Find where the given text appears and provide that cell's center as [x, y] coordinate. 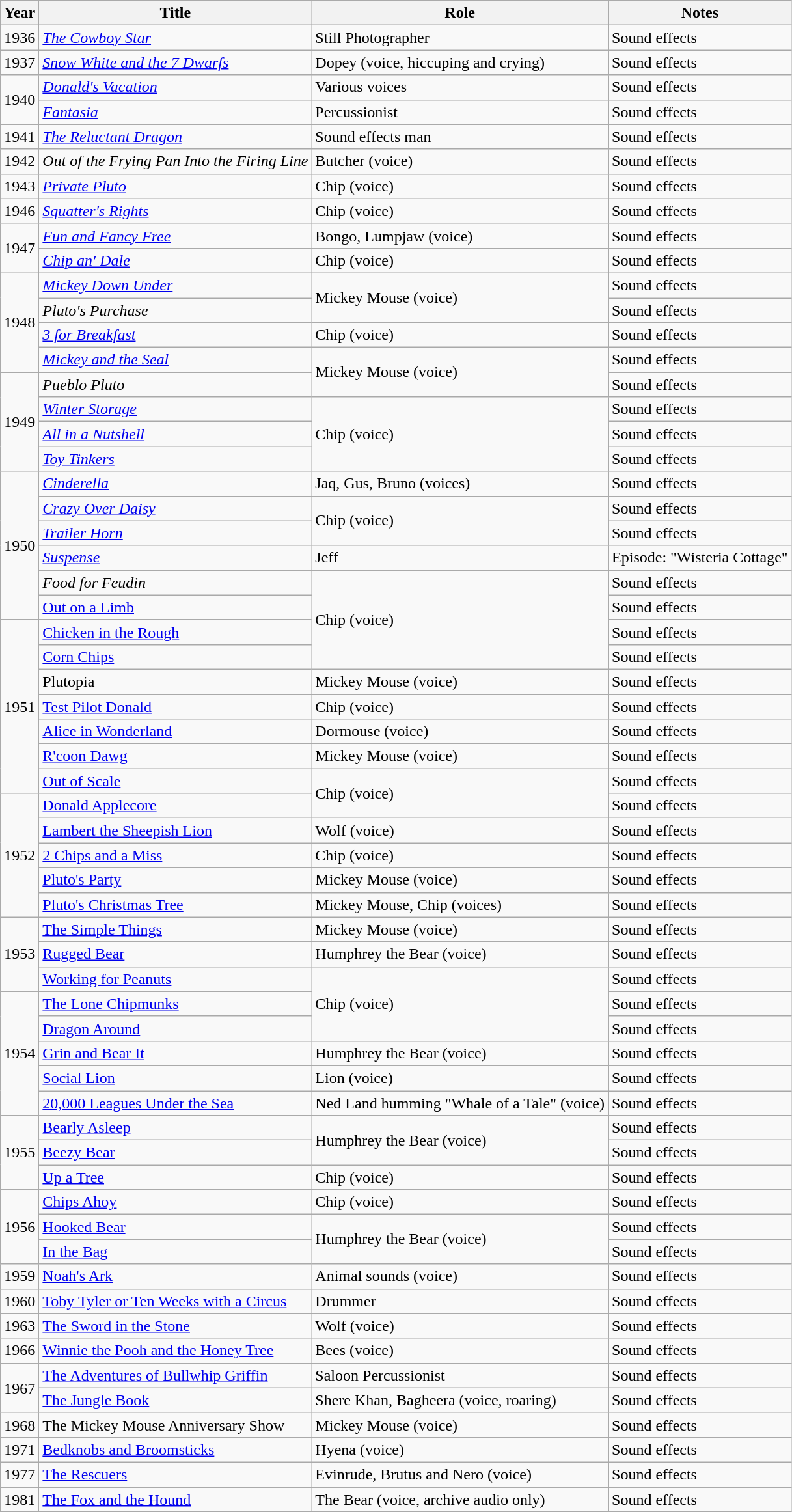
Out of Scale [176, 781]
The Reluctant Dragon [176, 137]
1943 [20, 186]
1977 [20, 1474]
Snow White and the 7 Dwarfs [176, 62]
Bearly Asleep [176, 1128]
Year [20, 13]
Percussionist [460, 112]
3 for Breakfast [176, 335]
Social Lion [176, 1078]
Private Pluto [176, 186]
Episode: "Wisteria Cottage" [700, 558]
1963 [20, 1326]
1937 [20, 62]
2 Chips and a Miss [176, 855]
Donald's Vacation [176, 87]
Test Pilot Donald [176, 706]
Jaq, Gus, Bruno (voices) [460, 484]
Suspense [176, 558]
The Bear (voice, archive audio only) [460, 1499]
The Sword in the Stone [176, 1326]
1954 [20, 1053]
1971 [20, 1450]
Toby Tyler or Ten Weeks with a Circus [176, 1301]
1942 [20, 161]
1967 [20, 1388]
The Rescuers [176, 1474]
Title [176, 13]
1950 [20, 545]
Trailer Horn [176, 533]
Sound effects man [460, 137]
Animal sounds (voice) [460, 1276]
The Fox and the Hound [176, 1499]
1949 [20, 422]
Jeff [460, 558]
The Adventures of Bullwhip Griffin [176, 1375]
Chips Ahoy [176, 1202]
Toy Tinkers [176, 459]
1956 [20, 1227]
Winnie the Pooh and the Honey Tree [176, 1351]
R'coon Dawg [176, 756]
Hyena (voice) [460, 1450]
In the Bag [176, 1252]
Shere Khan, Bagheera (voice, roaring) [460, 1400]
Up a Tree [176, 1177]
Fun and Fancy Free [176, 236]
1959 [20, 1276]
1941 [20, 137]
Mickey Mouse, Chip (voices) [460, 905]
Rugged Bear [176, 954]
Butcher (voice) [460, 161]
1952 [20, 855]
Alice in Wonderland [176, 732]
Various voices [460, 87]
1966 [20, 1351]
Hooked Bear [176, 1227]
1948 [20, 322]
1981 [20, 1499]
Pluto's Purchase [176, 310]
Lion (voice) [460, 1078]
Chicken in the Rough [176, 632]
Evinrude, Brutus and Nero (voice) [460, 1474]
Winter Storage [176, 409]
Mickey and the Seal [176, 360]
The Lone Chipmunks [176, 1004]
Donald Applecore [176, 806]
The Mickey Mouse Anniversary Show [176, 1425]
Beezy Bear [176, 1153]
Fantasia [176, 112]
Bongo, Lumpjaw (voice) [460, 236]
20,000 Leagues Under the Sea [176, 1103]
1968 [20, 1425]
Dragon Around [176, 1028]
Lambert the Sheepish Lion [176, 831]
Food for Feudin [176, 583]
Pluto's Party [176, 880]
Drummer [460, 1301]
Crazy Over Daisy [176, 508]
1940 [20, 100]
Bees (voice) [460, 1351]
Pluto's Christmas Tree [176, 905]
Pueblo Pluto [176, 385]
Chip an' Dale [176, 260]
Out of the Frying Pan Into the Firing Line [176, 161]
1953 [20, 954]
Dopey (voice, hiccuping and crying) [460, 62]
The Jungle Book [176, 1400]
Saloon Percussionist [460, 1375]
The Cowboy Star [176, 38]
1947 [20, 248]
Grin and Bear It [176, 1053]
Cinderella [176, 484]
The Simple Things [176, 929]
Bedknobs and Broomsticks [176, 1450]
1960 [20, 1301]
Mickey Down Under [176, 285]
Ned Land humming "Whale of a Tale" (voice) [460, 1103]
1936 [20, 38]
Notes [700, 13]
All in a Nutshell [176, 434]
Still Photographer [460, 38]
Squatter's Rights [176, 211]
Corn Chips [176, 657]
Role [460, 13]
Out on a Limb [176, 607]
Dormouse (voice) [460, 732]
1951 [20, 706]
1946 [20, 211]
Noah's Ark [176, 1276]
Working for Peanuts [176, 979]
Plutopia [176, 681]
1955 [20, 1153]
